Provide the [X, Y] coordinate of the cell's center where the given text is located.  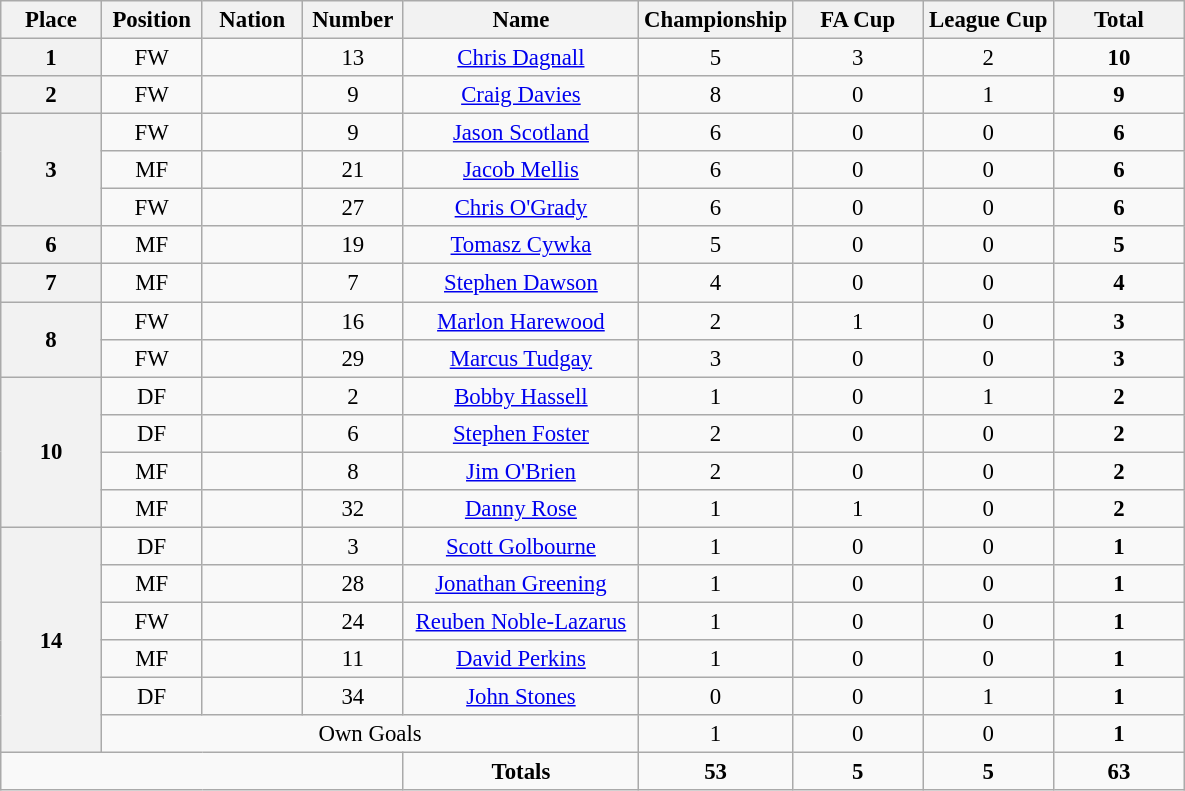
Tomasz Cywka [521, 245]
Chris O'Grady [521, 208]
Stephen Foster [521, 433]
Danny Rose [521, 509]
Bobby Hassell [521, 396]
Nation [252, 20]
Own Goals [370, 734]
34 [354, 697]
Marcus Tudgay [521, 358]
Jonathan Greening [521, 584]
21 [354, 170]
19 [354, 245]
13 [354, 58]
Name [521, 20]
Number [354, 20]
16 [354, 321]
29 [354, 358]
Marlon Harewood [521, 321]
Jim O'Brien [521, 471]
Jacob Mellis [521, 170]
Totals [521, 772]
Stephen Dawson [521, 283]
14 [52, 640]
Place [52, 20]
Championship [716, 20]
Chris Dagnall [521, 58]
63 [1120, 772]
32 [354, 509]
Scott Golbourne [521, 546]
FA Cup [858, 20]
John Stones [521, 697]
11 [354, 659]
28 [354, 584]
Reuben Noble-Lazarus [521, 621]
Craig Davies [521, 95]
24 [354, 621]
Jason Scotland [521, 133]
27 [354, 208]
Position [152, 20]
David Perkins [521, 659]
Total [1120, 20]
League Cup [988, 20]
53 [716, 772]
